Output the (x, y) coordinate of the center of the cell containing the given text.  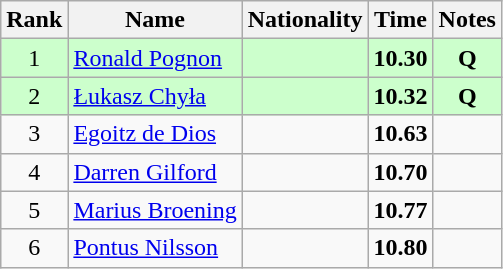
Ronald Pognon (155, 58)
Time (400, 20)
10.70 (400, 172)
3 (34, 134)
Łukasz Chyła (155, 96)
Rank (34, 20)
6 (34, 248)
10.63 (400, 134)
10.30 (400, 58)
Nationality (305, 20)
4 (34, 172)
5 (34, 210)
Marius Broening (155, 210)
Name (155, 20)
Pontus Nilsson (155, 248)
1 (34, 58)
Notes (467, 20)
Egoitz de Dios (155, 134)
10.80 (400, 248)
Darren Gilford (155, 172)
10.77 (400, 210)
2 (34, 96)
10.32 (400, 96)
